Return the [X, Y] coordinate for the center point of the cell that contains the specified text.  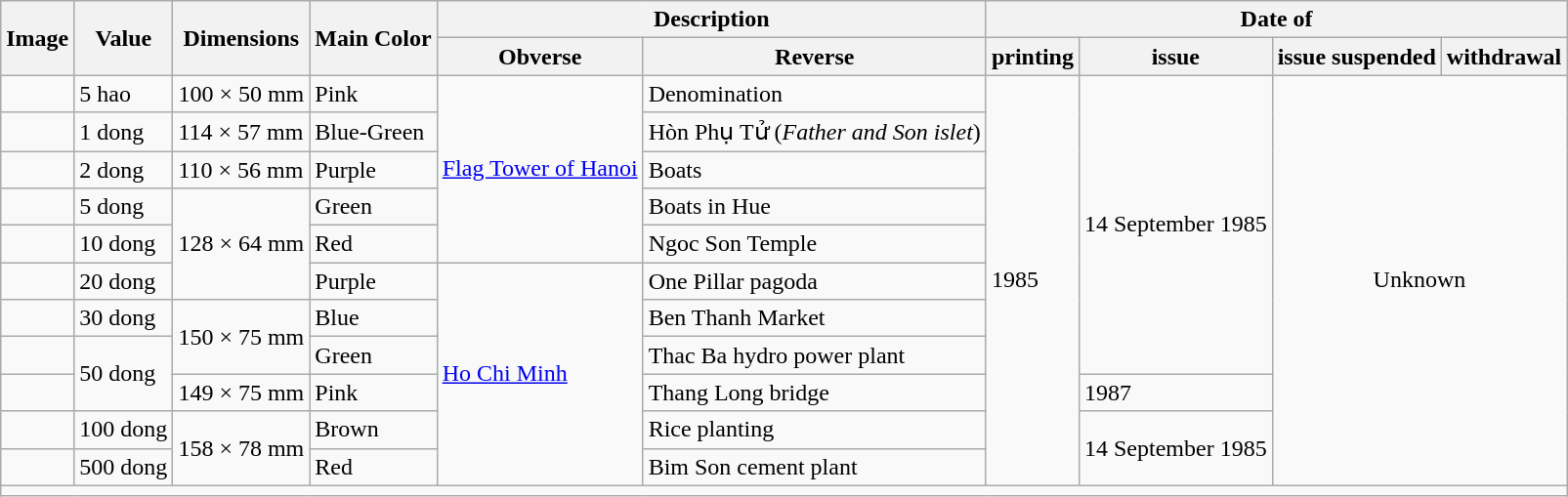
Bim Son cement plant [815, 467]
issue suspended [1356, 57]
5 dong [123, 207]
Blue-Green [373, 132]
1 dong [123, 132]
Date of [1276, 20]
500 dong [123, 467]
10 dong [123, 244]
issue [1175, 57]
Denomination [815, 94]
Value [123, 38]
Obverse [539, 57]
One Pillar pagoda [815, 281]
Blue [373, 318]
Unknown [1420, 280]
1985 [1032, 280]
20 dong [123, 281]
Brown [373, 430]
Hòn Phụ Tử (Father and Son islet) [815, 132]
Description [711, 20]
149 × 75 mm [241, 393]
100 × 50 mm [241, 94]
Main Color [373, 38]
158 × 78 mm [241, 448]
Dimensions [241, 38]
128 × 64 mm [241, 244]
Ho Chi Minh [539, 374]
2 dong [123, 169]
Thang Long bridge [815, 393]
Reverse [815, 57]
Rice planting [815, 430]
5 hao [123, 94]
114 × 57 mm [241, 132]
100 dong [123, 430]
Thac Ba hydro power plant [815, 355]
printing [1032, 57]
50 dong [123, 374]
Boats in Hue [815, 207]
1987 [1175, 393]
Boats [815, 169]
110 × 56 mm [241, 169]
Flag Tower of Hanoi [539, 169]
150 × 75 mm [241, 337]
Image [37, 38]
withdrawal [1504, 57]
30 dong [123, 318]
Ngoc Son Temple [815, 244]
Ben Thanh Market [815, 318]
